Identify which cell holds the provided text, then report its (x, y) central coordinate. 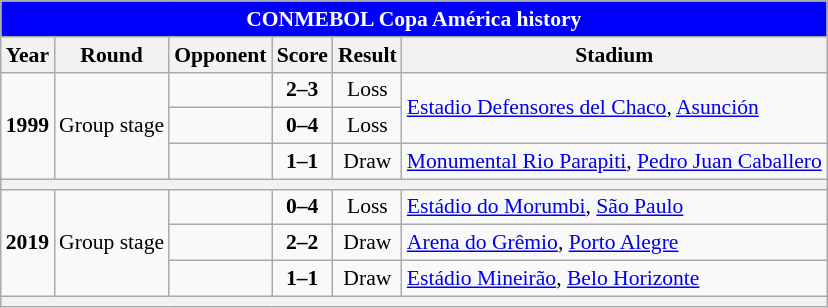
Year (28, 55)
Opponent (220, 55)
2019 (28, 242)
Result (368, 55)
2–3 (302, 90)
Arena do Grêmio, Porto Alegre (614, 243)
2–2 (302, 243)
Estádio do Morumbi, São Paulo (614, 207)
CONMEBOL Copa América history (414, 19)
Estádio Mineirão, Belo Horizonte (614, 279)
Round (112, 55)
1999 (28, 126)
Stadium (614, 55)
Score (302, 55)
Estadio Defensores del Chaco, Asunción (614, 108)
Monumental Rio Parapiti, Pedro Juan Caballero (614, 162)
